Return (x, y) of the center of cell containing provided text 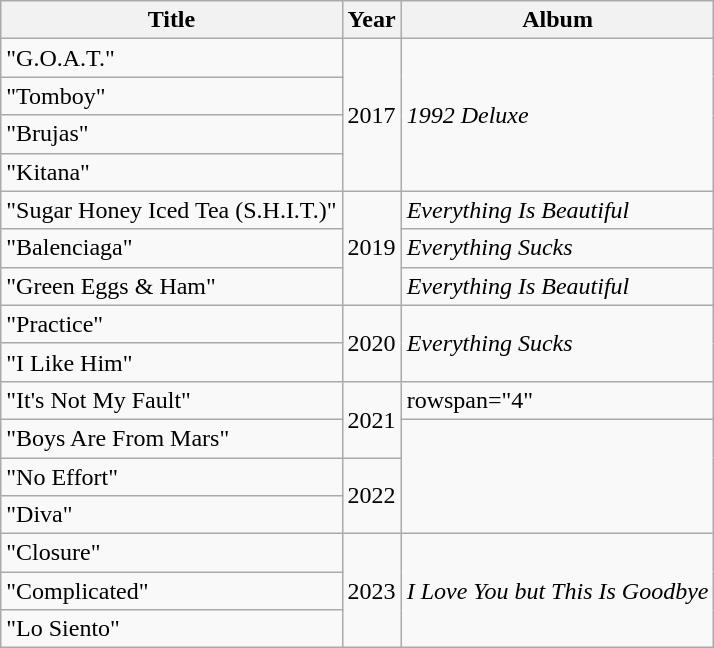
Year (372, 20)
"G.O.A.T." (172, 58)
"Boys Are From Mars" (172, 438)
"Diva" (172, 515)
2023 (372, 591)
"No Effort" (172, 477)
"Brujas" (172, 134)
"Closure" (172, 553)
"Sugar Honey Iced Tea (S.H.I.T.)" (172, 210)
"Practice" (172, 324)
"Tomboy" (172, 96)
"It's Not My Fault" (172, 400)
Title (172, 20)
2020 (372, 343)
rowspan="4" (558, 400)
2021 (372, 419)
2022 (372, 496)
"Complicated" (172, 591)
"Balenciaga" (172, 248)
2019 (372, 248)
I Love You but This Is Goodbye (558, 591)
"Green Eggs & Ham" (172, 286)
Album (558, 20)
"I Like Him" (172, 362)
"Lo Siento" (172, 629)
2017 (372, 115)
1992 Deluxe (558, 115)
"Kitana" (172, 172)
